Provide the (x, y) coordinate of the cell's center where the given text is located.  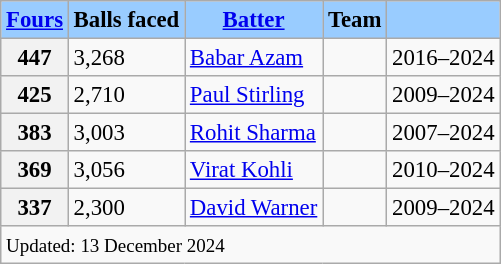
2,300 (126, 208)
337 (35, 208)
447 (35, 58)
Fours (35, 20)
Paul Stirling (254, 95)
369 (35, 170)
Rohit Sharma (254, 133)
383 (35, 133)
Virat Kohli (254, 170)
Batter (254, 20)
2007–2024 (444, 133)
Team (355, 20)
2010–2024 (444, 170)
David Warner (254, 208)
2016–2024 (444, 58)
Babar Azam (254, 58)
Updated: 13 December 2024 (250, 245)
2,710 (126, 95)
Balls faced (126, 20)
3,268 (126, 58)
425 (35, 95)
3,003 (126, 133)
3,056 (126, 170)
